Scan for the cell matching the given text and deliver its (x, y) coordinate at center. 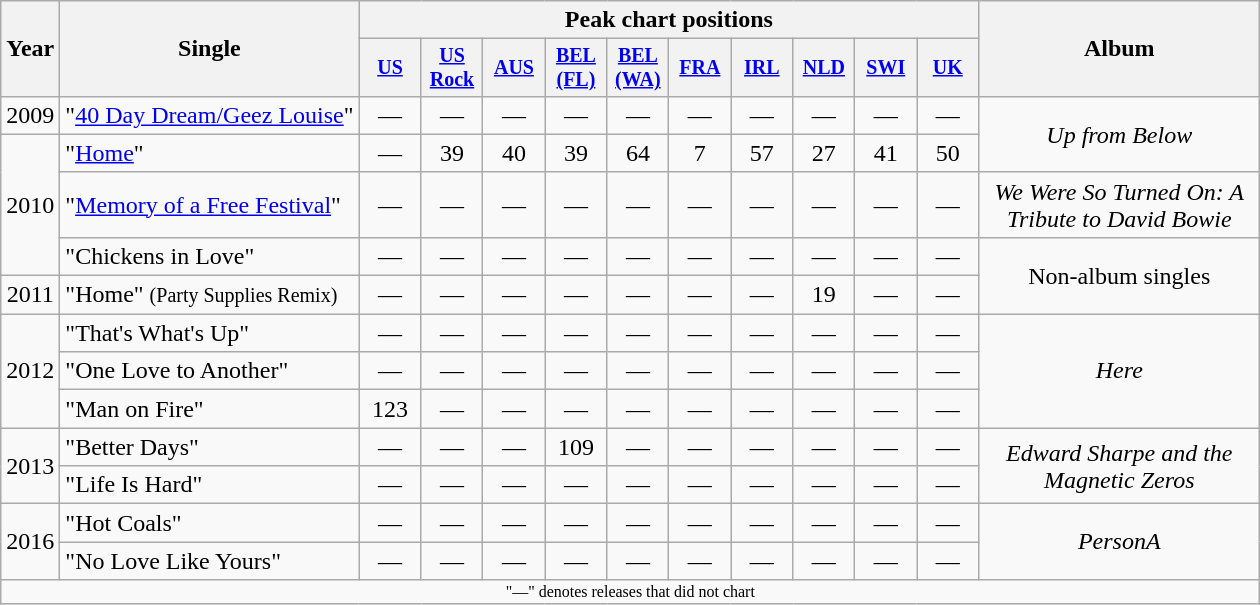
We Were So Turned On: A Tribute to David Bowie (1120, 204)
"Home" (210, 153)
64 (638, 153)
2011 (30, 295)
IRL (762, 68)
"One Love to Another" (210, 371)
Peak chart positions (669, 20)
Here (1120, 371)
FRA (700, 68)
Single (210, 49)
7 (700, 153)
123 (390, 409)
2009 (30, 115)
41 (886, 153)
19 (824, 295)
USRock (452, 68)
40 (514, 153)
AUS (514, 68)
109 (576, 447)
SWI (886, 68)
"Memory of a Free Festival" (210, 204)
"Man on Fire" (210, 409)
Up from Below (1120, 134)
Year (30, 49)
US (390, 68)
"That's What's Up" (210, 333)
Album (1120, 49)
2013 (30, 466)
NLD (824, 68)
BEL(WA) (638, 68)
27 (824, 153)
"Home" (Party Supplies Remix) (210, 295)
2010 (30, 204)
57 (762, 153)
"Better Days" (210, 447)
"40 Day Dream/Geez Louise" (210, 115)
"Life Is Hard" (210, 485)
Non-album singles (1120, 275)
"Hot Coals" (210, 523)
Edward Sharpe and the Magnetic Zeros (1120, 466)
50 (948, 153)
UK (948, 68)
PersonA (1120, 542)
"No Love Like Yours" (210, 561)
"Chickens in Love" (210, 256)
2012 (30, 371)
2016 (30, 542)
"—" denotes releases that did not chart (630, 592)
BEL(FL) (576, 68)
